Search for the cell housing the specified text and yield its (X, Y) center coordinate. 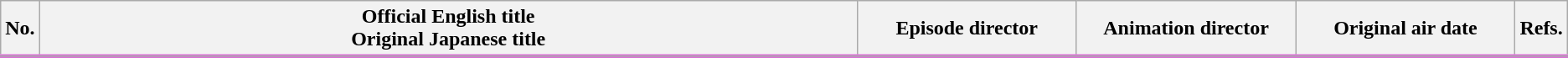
Refs. (1541, 29)
Episode director (967, 29)
Official English title Original Japanese title (448, 29)
Original air date (1406, 29)
Animation director (1186, 29)
No. (20, 29)
